Identify which cell holds the provided text, then report its (x, y) central coordinate. 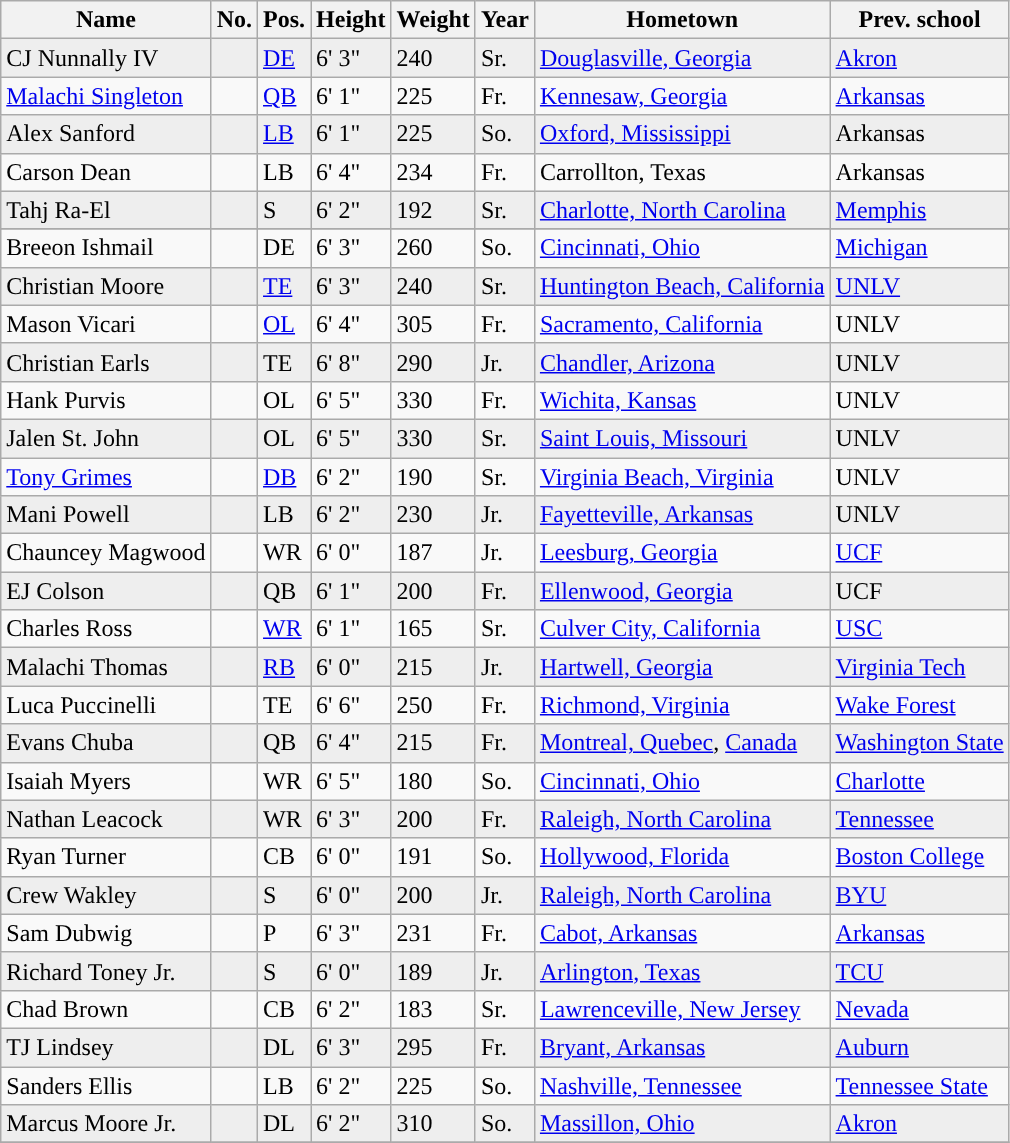
Washington State (920, 743)
231 (433, 933)
Carson Dean (106, 172)
Virginia Tech (920, 667)
Memphis (920, 210)
Crew Wakley (106, 895)
6' 6" (351, 705)
Christian Earls (106, 362)
Pos. (284, 20)
Montreal, Quebec, Canada (682, 743)
Nashville, Tennessee (682, 1085)
Saint Louis, Missouri (682, 438)
Malachi Thomas (106, 667)
Tony Grimes (106, 477)
Tennessee State (920, 1085)
Sacramento, California (682, 324)
Charlotte, North Carolina (682, 210)
Year (504, 20)
Carrollton, Texas (682, 172)
Charlotte (920, 781)
Luca Puccinelli (106, 705)
Richard Toney Jr. (106, 971)
Mason Vicari (106, 324)
Nathan Leacock (106, 819)
Mani Powell (106, 515)
Ryan Turner (106, 857)
Evans Chuba (106, 743)
Chad Brown (106, 1009)
Malachi Singleton (106, 96)
189 (433, 971)
USC (920, 629)
250 (433, 705)
No. (234, 20)
183 (433, 1009)
Nevada (920, 1009)
Sanders Ellis (106, 1085)
Hometown (682, 20)
230 (433, 515)
191 (433, 857)
Auburn (920, 1047)
Virginia Beach, Virginia (682, 477)
Charles Ross (106, 629)
187 (433, 553)
TJ Lindsey (106, 1047)
Oxford, Mississippi (682, 134)
Jalen St. John (106, 438)
Bryant, Arkansas (682, 1047)
Huntington Beach, California (682, 286)
Wichita, Kansas (682, 400)
Hank Purvis (106, 400)
Leesburg, Georgia (682, 553)
Christian Moore (106, 286)
Massillon, Ohio (682, 1124)
P (284, 933)
Tennessee (920, 819)
Chandler, Arizona (682, 362)
Fayetteville, Arkansas (682, 515)
BYU (920, 895)
310 (433, 1124)
Chauncey Magwood (106, 553)
Douglasville, Georgia (682, 58)
192 (433, 210)
RB (284, 667)
Name (106, 20)
295 (433, 1047)
DB (284, 477)
Hartwell, Georgia (682, 667)
Michigan (920, 248)
Culver City, California (682, 629)
Sam Dubwig (106, 933)
Richmond, Virginia (682, 705)
Lawrenceville, New Jersey (682, 1009)
180 (433, 781)
EJ Colson (106, 591)
165 (433, 629)
Breeon Ishmail (106, 248)
305 (433, 324)
Marcus Moore Jr. (106, 1124)
TCU (920, 971)
Boston College (920, 857)
Wake Forest (920, 705)
Kennesaw, Georgia (682, 96)
Ellenwood, Georgia (682, 591)
234 (433, 172)
6' 8" (351, 362)
Alex Sanford (106, 134)
Prev. school (920, 20)
Hollywood, Florida (682, 857)
Isaiah Myers (106, 781)
190 (433, 477)
Weight (433, 20)
CJ Nunnally IV (106, 58)
Tahj Ra-El (106, 210)
Height (351, 20)
Arlington, Texas (682, 971)
Cabot, Arkansas (682, 933)
290 (433, 362)
260 (433, 248)
